Locate the cell with the specified text and output its [X, Y] center coordinate. 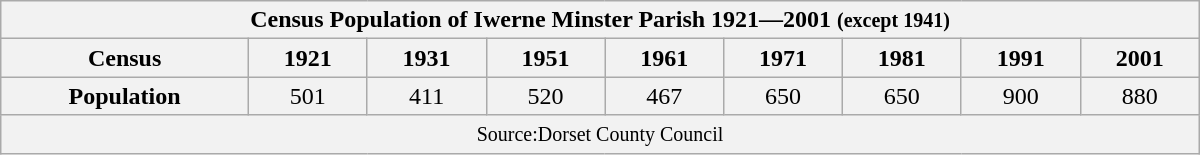
Census [125, 58]
1951 [546, 58]
501 [308, 96]
Population [125, 96]
411 [426, 96]
1991 [1020, 58]
Census Population of Iwerne Minster Parish 1921—2001 (except 1941) [600, 20]
900 [1020, 96]
1921 [308, 58]
Source:Dorset County Council [600, 134]
880 [1140, 96]
520 [546, 96]
2001 [1140, 58]
467 [664, 96]
1961 [664, 58]
1931 [426, 58]
1981 [902, 58]
1971 [784, 58]
